Return [X, Y] of the center of cell containing provided text 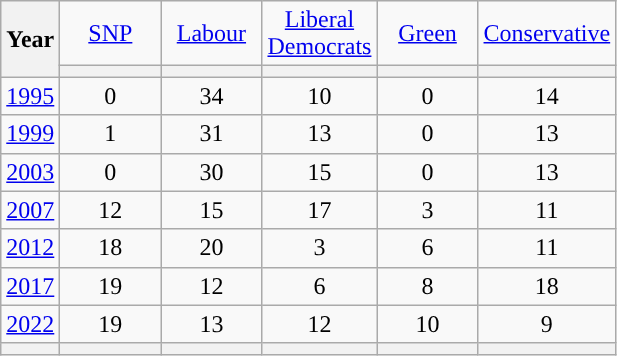
Labour [212, 34]
2017 [30, 286]
30 [212, 172]
14 [547, 96]
Conservative [547, 34]
2012 [30, 248]
17 [320, 210]
8 [428, 286]
1 [110, 134]
2022 [30, 324]
Year [30, 39]
20 [212, 248]
2003 [30, 172]
2007 [30, 210]
34 [212, 96]
31 [212, 134]
1995 [30, 96]
Liberal Democrats [320, 34]
Green [428, 34]
SNP [110, 34]
9 [547, 324]
1999 [30, 134]
